Extract the [X, Y] coordinate from the center of the cell holding the provided text.  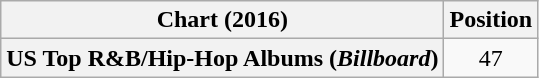
47 [491, 58]
Position [491, 20]
Chart (2016) [222, 20]
US Top R&B/Hip-Hop Albums (Billboard) [222, 58]
